Scan for the cell matching the given text and deliver its (x, y) coordinate at center. 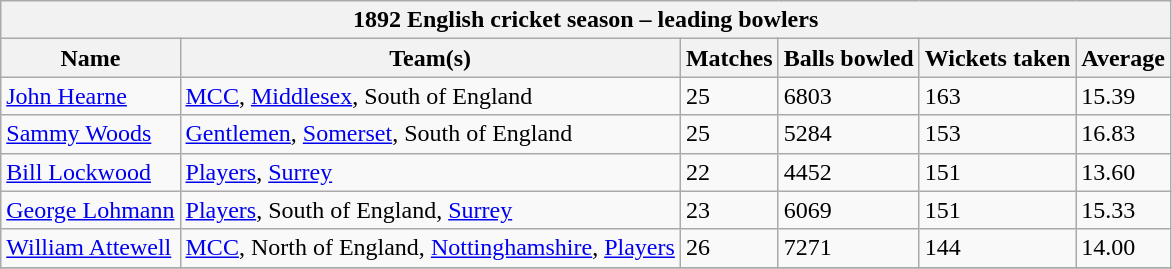
Sammy Woods (90, 134)
163 (998, 96)
Gentlemen, Somerset, South of England (430, 134)
5284 (848, 134)
22 (729, 172)
1892 English cricket season – leading bowlers (586, 20)
16.83 (1124, 134)
6803 (848, 96)
23 (729, 210)
Balls bowled (848, 58)
144 (998, 248)
Average (1124, 58)
Wickets taken (998, 58)
13.60 (1124, 172)
6069 (848, 210)
Matches (729, 58)
14.00 (1124, 248)
Bill Lockwood (90, 172)
26 (729, 248)
George Lohmann (90, 210)
Players, Surrey (430, 172)
MCC, North of England, Nottinghamshire, Players (430, 248)
Name (90, 58)
John Hearne (90, 96)
15.33 (1124, 210)
7271 (848, 248)
15.39 (1124, 96)
Players, South of England, Surrey (430, 210)
153 (998, 134)
MCC, Middlesex, South of England (430, 96)
William Attewell (90, 248)
4452 (848, 172)
Team(s) (430, 58)
